Capture the cell that displays the provided text and extract its [x, y] central coordinate. 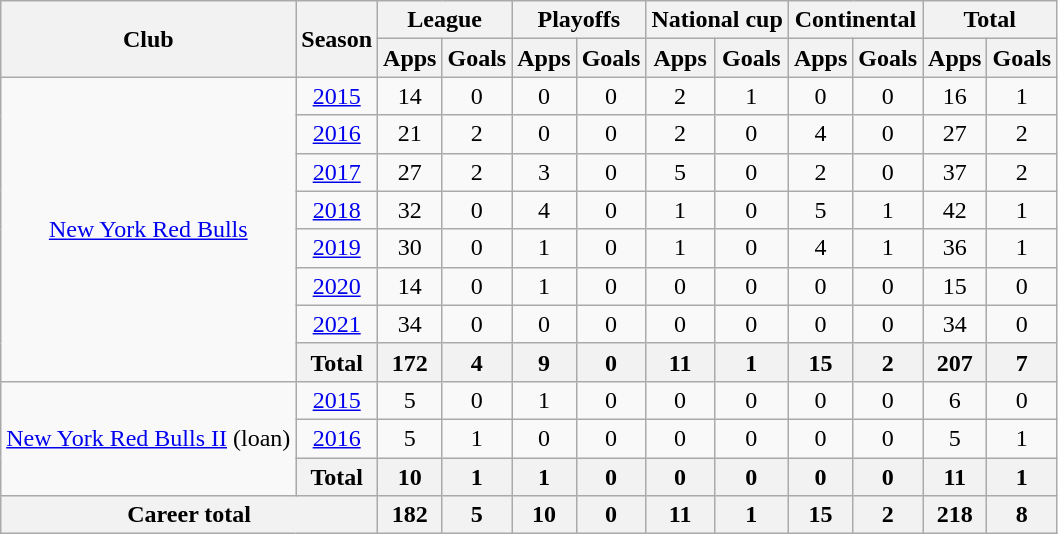
36 [955, 248]
182 [410, 515]
2020 [337, 286]
2017 [337, 172]
Continental [855, 20]
207 [955, 362]
Career total [190, 515]
16 [955, 96]
New York Red Bulls [148, 229]
30 [410, 248]
3 [544, 172]
21 [410, 134]
7 [1022, 362]
42 [955, 210]
9 [544, 362]
Playoffs [579, 20]
218 [955, 515]
8 [1022, 515]
Club [148, 39]
New York Red Bulls II (loan) [148, 438]
6 [955, 400]
32 [410, 210]
37 [955, 172]
Season [337, 39]
League [445, 20]
2021 [337, 324]
2019 [337, 248]
2018 [337, 210]
172 [410, 362]
National cup [717, 20]
